Return the [x, y] coordinate for the center point of the cell that contains the specified text.  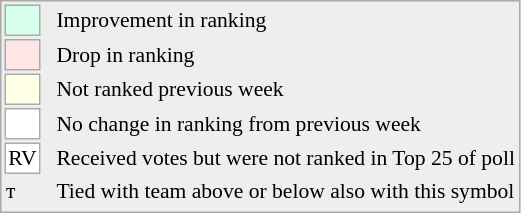
Received votes but were not ranked in Top 25 of poll [286, 158]
Tied with team above or below also with this symbol [286, 191]
No change in ranking from previous week [286, 124]
Drop in ranking [286, 55]
Improvement in ranking [286, 20]
Not ranked previous week [286, 90]
т [22, 191]
RV [22, 158]
